For the text-containing cell, return its midpoint in (x, y) coordinate format. 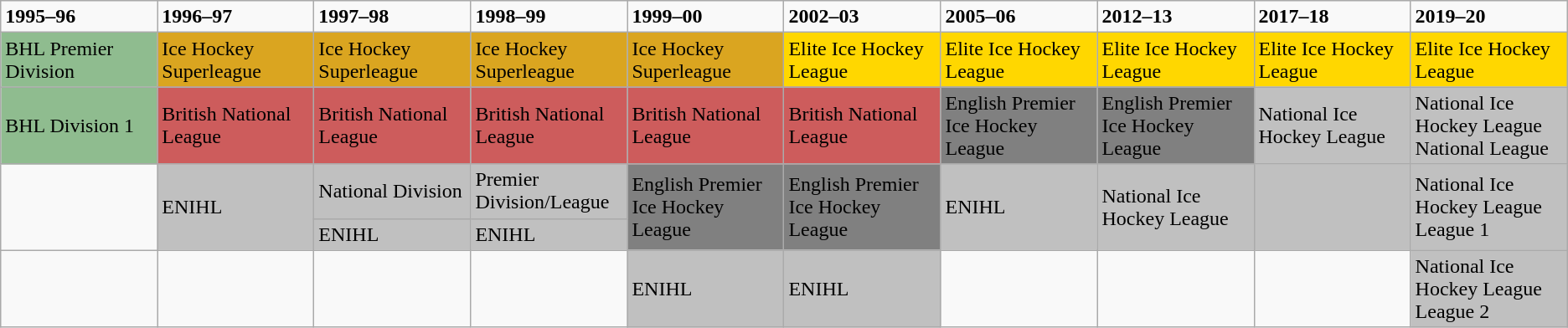
National Ice Hockey League League 1 (1489, 208)
1997–98 (392, 17)
2005–06 (1019, 17)
Premier Division/League (549, 191)
National Ice Hockey League National League (1489, 126)
2012–13 (1176, 17)
2002–03 (863, 17)
2019–20 (1489, 17)
BHL Division 1 (79, 126)
1999–00 (705, 17)
National Division (392, 191)
1996–97 (236, 17)
National Ice Hockey League League 2 (1489, 289)
BHL Premier Division (79, 60)
2017–18 (1332, 17)
1998–99 (549, 17)
1995–96 (79, 17)
